Locate the cell with the specified text and output its (x, y) center coordinate. 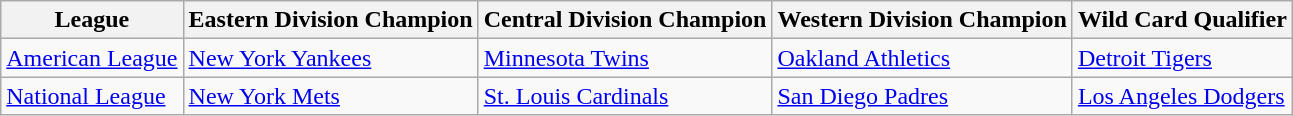
American League (92, 58)
New York Yankees (330, 58)
San Diego Padres (922, 96)
League (92, 20)
New York Mets (330, 96)
Oakland Athletics (922, 58)
Minnesota Twins (625, 58)
St. Louis Cardinals (625, 96)
Eastern Division Champion (330, 20)
National League (92, 96)
Wild Card Qualifier (1182, 20)
Western Division Champion (922, 20)
Detroit Tigers (1182, 58)
Los Angeles Dodgers (1182, 96)
Central Division Champion (625, 20)
